Pinpoint the cell where the given text exists, returning its [x, y] midpoint coordinate. 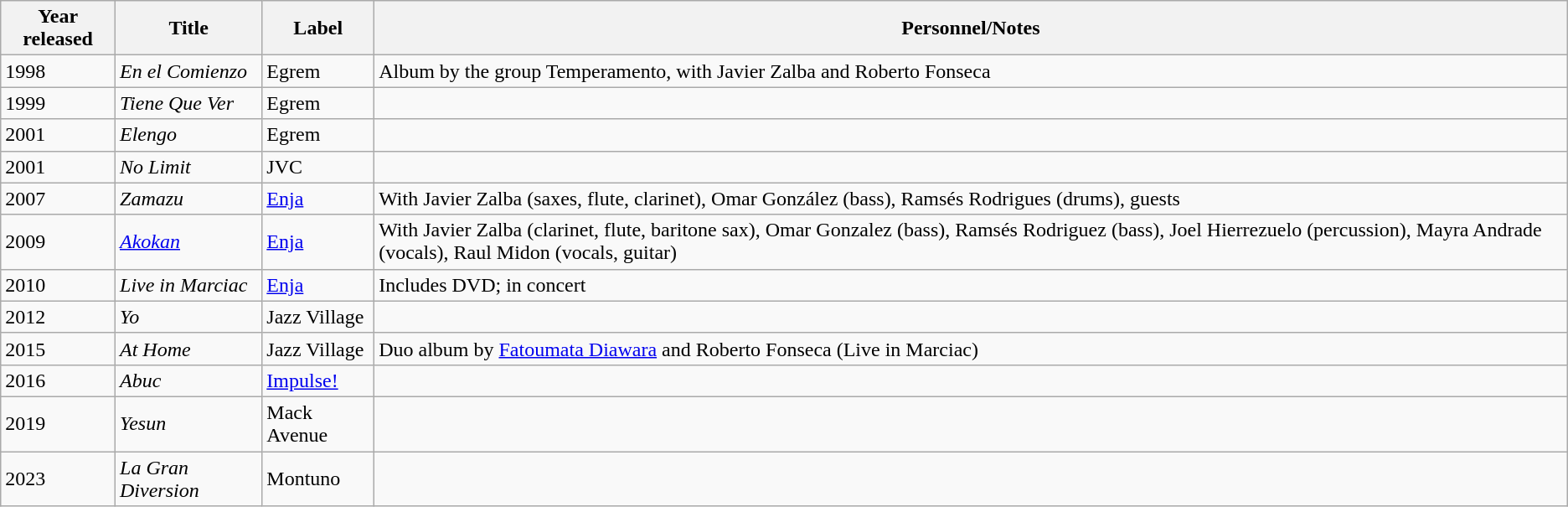
Album by the group Temperamento, with Javier Zalba and Roberto Fonseca [972, 71]
Title [189, 28]
Zamazu [189, 199]
Duo album by Fatoumata Diawara and Roberto Fonseca (Live in Marciac) [972, 349]
2010 [59, 285]
Mack Avenue [318, 424]
En el Comienzo [189, 71]
Yesun [189, 424]
Personnel/Notes [972, 28]
Abuc [189, 380]
Akokan [189, 241]
1998 [59, 71]
2016 [59, 380]
Tiene Que Ver [189, 103]
Impulse! [318, 380]
Live in Marciac [189, 285]
With Javier Zalba (saxes, flute, clarinet), Omar González (bass), Ramsés Rodrigues (drums), guests [972, 199]
Montuno [318, 478]
2007 [59, 199]
Year released [59, 28]
2019 [59, 424]
2023 [59, 478]
JVC [318, 167]
No Limit [189, 167]
2015 [59, 349]
2012 [59, 317]
2009 [59, 241]
Label [318, 28]
At Home [189, 349]
Yo [189, 317]
Includes DVD; in concert [972, 285]
La Gran Diversion [189, 478]
1999 [59, 103]
Elengo [189, 135]
